Search for the cell housing the specified text and yield its (X, Y) center coordinate. 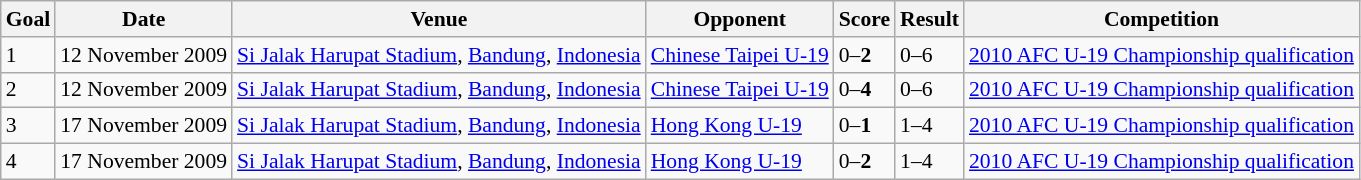
Competition (1162, 19)
Opponent (740, 19)
Date (144, 19)
Score (864, 19)
0–4 (864, 90)
Goal (28, 19)
Venue (439, 19)
Result (930, 19)
1 (28, 55)
2 (28, 90)
3 (28, 126)
4 (28, 162)
0–1 (864, 126)
